Identify which cell holds the provided text, then report its [x, y] central coordinate. 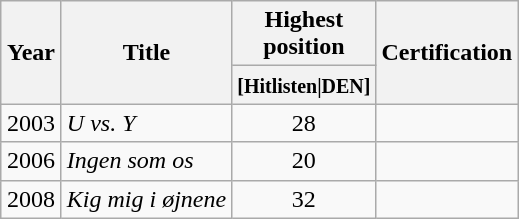
U vs. Y [146, 123]
[Hitlisten|DEN] [304, 85]
Ingen som os [146, 161]
2003 [32, 123]
32 [304, 199]
Certification [447, 52]
Title [146, 52]
Year [32, 52]
28 [304, 123]
Kig mig i øjnene [146, 199]
2008 [32, 199]
20 [304, 161]
2006 [32, 161]
Highest position [304, 34]
